Extract the [x, y] coordinate from the center of the cell holding the provided text.  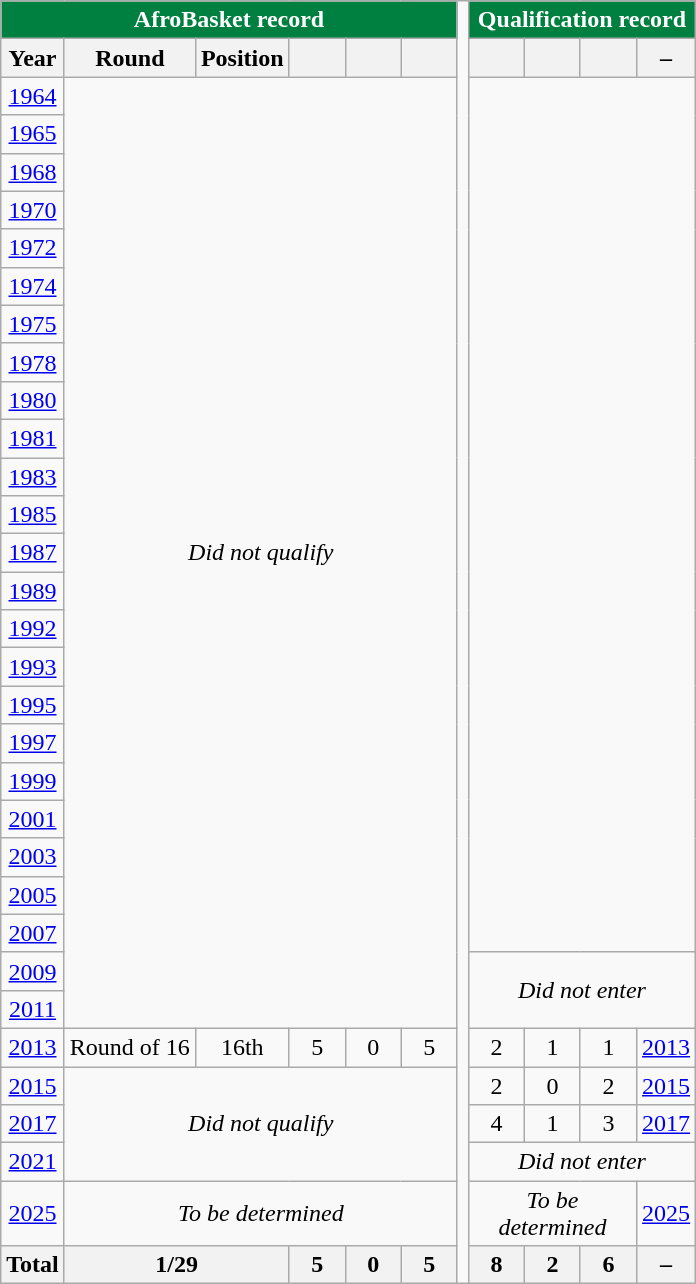
2011 [33, 1009]
1978 [33, 362]
1975 [33, 324]
1965 [33, 134]
2005 [33, 895]
1987 [33, 553]
AfroBasket record [230, 20]
Qualification record [582, 20]
1993 [33, 667]
2021 [33, 1162]
1995 [33, 705]
1968 [33, 172]
1972 [33, 248]
1980 [33, 400]
Round of 16 [130, 1047]
4 [496, 1124]
1985 [33, 515]
1970 [33, 210]
1983 [33, 477]
1992 [33, 629]
1997 [33, 743]
2003 [33, 857]
16th [242, 1047]
8 [496, 1265]
1981 [33, 438]
Position [242, 58]
1964 [33, 96]
2009 [33, 971]
2007 [33, 933]
Total [33, 1265]
1989 [33, 591]
1999 [33, 781]
Round [130, 58]
6 [608, 1265]
3 [608, 1124]
2001 [33, 819]
Year [33, 58]
1974 [33, 286]
1/29 [176, 1265]
